Identify which cell holds the provided text, then report its (X, Y) central coordinate. 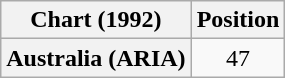
47 (238, 58)
Australia (ARIA) (96, 58)
Chart (1992) (96, 20)
Position (238, 20)
